Capture the cell that displays the provided text and extract its (x, y) central coordinate. 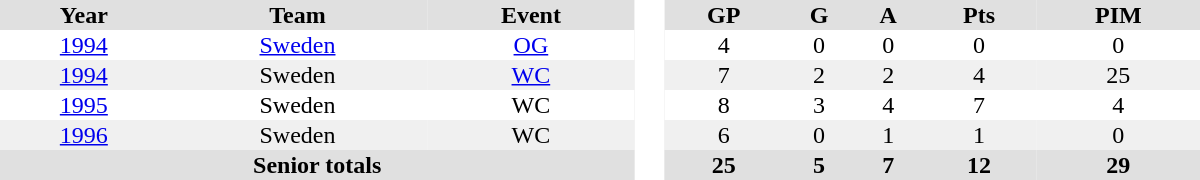
G (818, 15)
1996 (84, 135)
5 (818, 165)
A (888, 15)
3 (818, 105)
Event (530, 15)
8 (724, 105)
PIM (1118, 15)
6 (724, 135)
Pts (980, 15)
Year (84, 15)
12 (980, 165)
OG (530, 45)
Team (298, 15)
1995 (84, 105)
Senior totals (317, 165)
29 (1118, 165)
GP (724, 15)
